Capture the cell that displays the provided text and extract its [x, y] central coordinate. 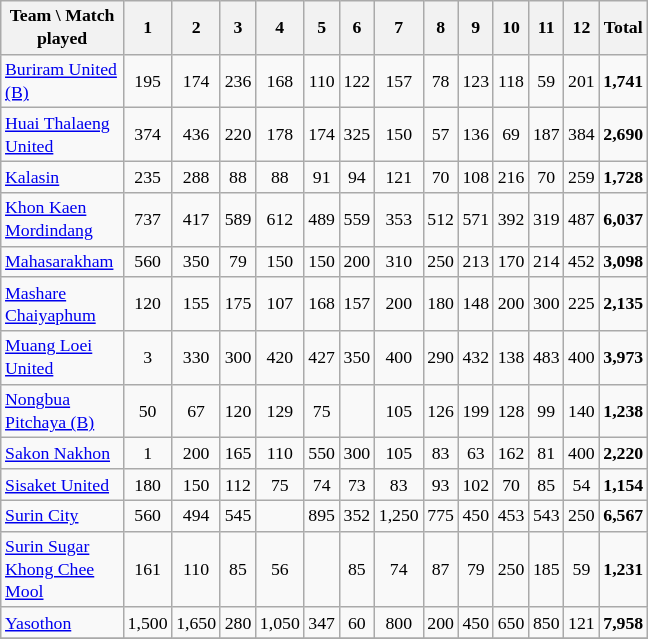
Yasothon [62, 622]
155 [196, 304]
2,220 [624, 454]
122 [356, 81]
7 [398, 28]
63 [476, 454]
87 [440, 569]
7,958 [624, 622]
374 [148, 135]
2,135 [624, 304]
Team \ Match played [62, 28]
543 [546, 516]
1,728 [624, 176]
199 [476, 411]
Total [624, 28]
Kalasin [62, 176]
2,690 [624, 135]
185 [546, 569]
67 [196, 411]
162 [510, 454]
6,037 [624, 219]
352 [356, 516]
Surin Sugar Khong Chee Mool [62, 569]
94 [356, 176]
550 [322, 454]
Mahasarakham [62, 262]
108 [476, 176]
Sisaket United [62, 484]
589 [238, 219]
432 [476, 358]
310 [398, 262]
392 [510, 219]
559 [356, 219]
347 [322, 622]
225 [582, 304]
1,238 [624, 411]
220 [238, 135]
800 [398, 622]
895 [322, 516]
850 [546, 622]
288 [196, 176]
138 [510, 358]
353 [398, 219]
571 [476, 219]
216 [510, 176]
54 [582, 484]
420 [280, 358]
4 [280, 28]
118 [510, 81]
123 [476, 81]
325 [356, 135]
10 [510, 28]
737 [148, 219]
2 [196, 28]
330 [196, 358]
483 [546, 358]
235 [148, 176]
Nongbua Pitchaya (B) [62, 411]
545 [238, 516]
1,154 [624, 484]
487 [582, 219]
5 [322, 28]
3,973 [624, 358]
436 [196, 135]
612 [280, 219]
12 [582, 28]
417 [196, 219]
512 [440, 219]
99 [546, 411]
452 [582, 262]
Mashare Chaiyaphum [62, 304]
Khon Kaen Mordindang [62, 219]
494 [196, 516]
78 [440, 81]
Muang Loei United [62, 358]
236 [238, 81]
187 [546, 135]
140 [582, 411]
489 [322, 219]
427 [322, 358]
128 [510, 411]
319 [546, 219]
384 [582, 135]
Sakon Nakhon [62, 454]
129 [280, 411]
1,250 [398, 516]
93 [440, 484]
107 [280, 304]
102 [476, 484]
165 [238, 454]
775 [440, 516]
Huai Thalaeng United [62, 135]
1,650 [196, 622]
148 [476, 304]
175 [238, 304]
6 [356, 28]
195 [148, 81]
290 [440, 358]
650 [510, 622]
Surin City [62, 516]
57 [440, 135]
214 [546, 262]
280 [238, 622]
73 [356, 484]
81 [546, 454]
213 [476, 262]
9 [476, 28]
1,231 [624, 569]
60 [356, 622]
259 [582, 176]
6,567 [624, 516]
161 [148, 569]
Buriram United (B) [62, 81]
201 [582, 81]
3,098 [624, 262]
56 [280, 569]
1,050 [280, 622]
136 [476, 135]
453 [510, 516]
91 [322, 176]
170 [510, 262]
1,741 [624, 81]
112 [238, 484]
50 [148, 411]
178 [280, 135]
11 [546, 28]
8 [440, 28]
69 [510, 135]
1,500 [148, 622]
126 [440, 411]
